Extract the [X, Y] coordinate from the center of the cell holding the provided text.  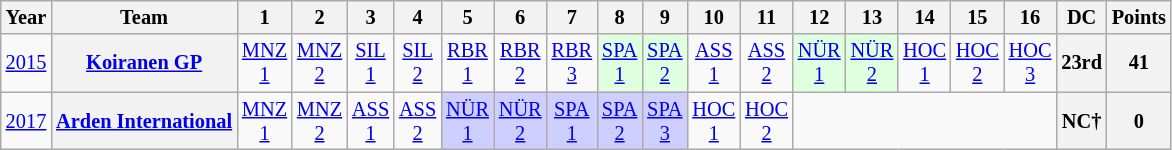
RBR2 [520, 63]
8 [620, 17]
0 [1139, 121]
5 [468, 17]
15 [978, 17]
NC† [1081, 121]
2 [320, 17]
12 [820, 17]
23rd [1081, 63]
4 [418, 17]
2017 [26, 121]
11 [766, 17]
9 [664, 17]
Koiranen GP [144, 63]
3 [370, 17]
RBR3 [572, 63]
16 [1030, 17]
7 [572, 17]
10 [714, 17]
Year [26, 17]
Team [144, 17]
SIL2 [418, 63]
14 [924, 17]
41 [1139, 63]
13 [872, 17]
SPA3 [664, 121]
RBR1 [468, 63]
HOC3 [1030, 63]
SIL1 [370, 63]
1 [264, 17]
Points [1139, 17]
2015 [26, 63]
DC [1081, 17]
Arden International [144, 121]
6 [520, 17]
